Pinpoint the cell where the given text exists, returning its [X, Y] midpoint coordinate. 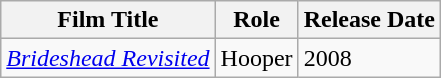
Hooper [256, 58]
Film Title [108, 20]
Role [256, 20]
2008 [369, 58]
Release Date [369, 20]
Brideshead Revisited [108, 58]
